Provide the (x, y) coordinate of the cell's center where the given text is located.  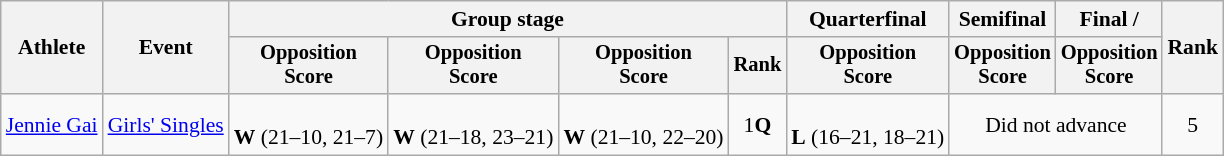
W (21–10, 21–7) (308, 124)
Girls' Singles (166, 124)
W (21–10, 22–20) (643, 124)
W (21–18, 23–21) (473, 124)
Quarterfinal (868, 19)
Did not advance (1056, 124)
Semifinal (1002, 19)
Final / (1110, 19)
5 (1192, 124)
Athlete (52, 48)
1Q (758, 124)
Event (166, 48)
L (16–21, 18–21) (868, 124)
Group stage (508, 19)
Jennie Gai (52, 124)
